Pinpoint the cell where the given text exists, returning its (X, Y) midpoint coordinate. 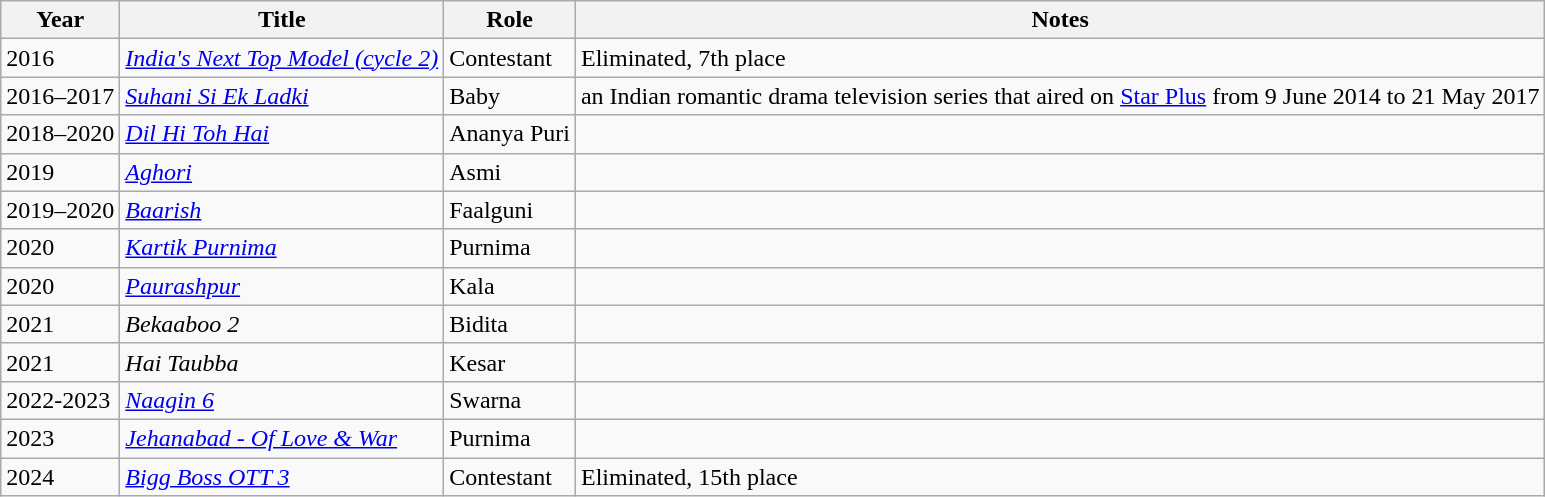
Ananya Puri (510, 134)
Eliminated, 7th place (1060, 58)
Aghori (282, 172)
Eliminated, 15th place (1060, 477)
Title (282, 20)
Role (510, 20)
Naagin 6 (282, 400)
Year (60, 20)
Kartik Purnima (282, 248)
Bigg Boss OTT 3 (282, 477)
Baby (510, 96)
Paurashpur (282, 286)
2019 (60, 172)
2023 (60, 438)
2022-2023 (60, 400)
Baarish (282, 210)
India's Next Top Model (cycle 2) (282, 58)
Bidita (510, 324)
Notes (1060, 20)
Asmi (510, 172)
Hai Taubba (282, 362)
Kala (510, 286)
Dil Hi Toh Hai (282, 134)
an Indian romantic drama television series that aired on Star Plus from 9 June 2014 to 21 May 2017 (1060, 96)
Jehanabad - Of Love & War (282, 438)
Faalguni (510, 210)
Bekaaboo 2 (282, 324)
Kesar (510, 362)
Suhani Si Ek Ladki (282, 96)
Swarna (510, 400)
2024 (60, 477)
2016–2017 (60, 96)
2016 (60, 58)
2019–2020 (60, 210)
2018–2020 (60, 134)
